Detect which cell encompasses the target text, then output its (x, y) center coordinate. 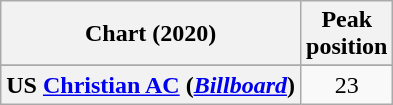
US Christian AC (Billboard) (151, 85)
23 (347, 85)
Peakposition (347, 34)
Chart (2020) (151, 34)
